Pinpoint the cell where the given text exists, returning its (X, Y) midpoint coordinate. 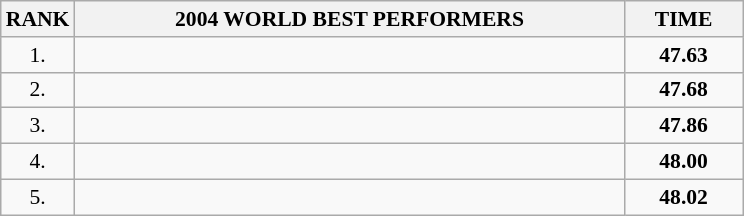
TIME (684, 19)
1. (38, 55)
2004 WORLD BEST PERFORMERS (349, 19)
48.02 (684, 197)
5. (38, 197)
47.86 (684, 126)
3. (38, 126)
47.68 (684, 90)
4. (38, 162)
2. (38, 90)
48.00 (684, 162)
47.63 (684, 55)
RANK (38, 19)
